Output the (X, Y) coordinate of the center of the cell containing the given text.  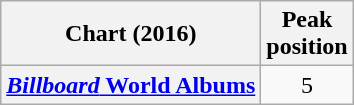
Chart (2016) (131, 34)
Peakposition (307, 34)
5 (307, 85)
Billboard World Albums (131, 85)
